Search for the cell housing the specified text and yield its (X, Y) center coordinate. 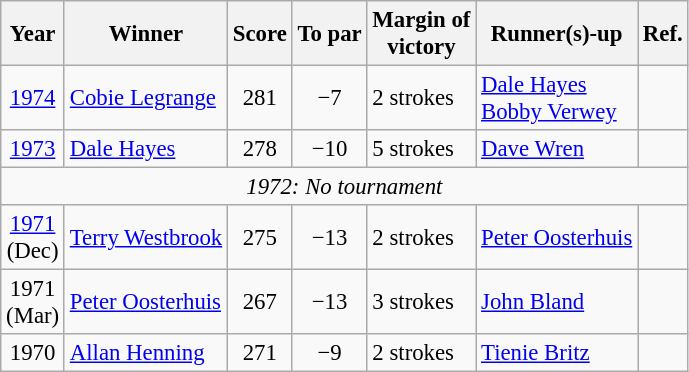
To par (330, 34)
Ref. (663, 34)
Dale Hayes Bobby Verwey (557, 98)
1974 (33, 98)
Dale Hayes (146, 149)
Margin ofvictory (422, 34)
Tienie Britz (557, 353)
271 (260, 353)
Allan Henning (146, 353)
Score (260, 34)
275 (260, 238)
267 (260, 302)
Terry Westbrook (146, 238)
Runner(s)-up (557, 34)
1972: No tournament (344, 187)
1970 (33, 353)
Cobie Legrange (146, 98)
Year (33, 34)
278 (260, 149)
−10 (330, 149)
1971(Mar) (33, 302)
John Bland (557, 302)
Winner (146, 34)
Dave Wren (557, 149)
−7 (330, 98)
−9 (330, 353)
5 strokes (422, 149)
1971(Dec) (33, 238)
281 (260, 98)
3 strokes (422, 302)
1973 (33, 149)
